Extract the (X, Y) coordinate from the center of the cell holding the provided text.  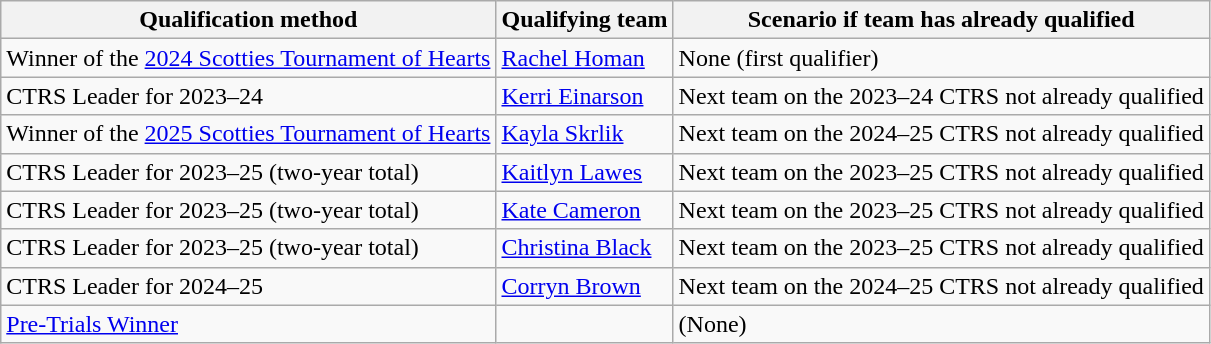
Kaitlyn Lawes (584, 172)
None (first qualifier) (941, 58)
Qualifying team (584, 20)
CTRS Leader for 2023–24 (248, 96)
Winner of the 2024 Scotties Tournament of Hearts (248, 58)
Corryn Brown (584, 286)
Kerri Einarson (584, 96)
Christina Black (584, 248)
Qualification method (248, 20)
Kate Cameron (584, 210)
Scenario if team has already qualified (941, 20)
Winner of the 2025 Scotties Tournament of Hearts (248, 134)
(None) (941, 324)
CTRS Leader for 2024–25 (248, 286)
Next team on the 2023–24 CTRS not already qualified (941, 96)
Kayla Skrlik (584, 134)
Rachel Homan (584, 58)
Pre-Trials Winner (248, 324)
